Locate the cell with the specified text and output its [X, Y] center coordinate. 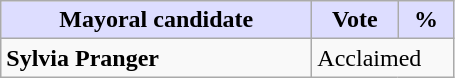
% [426, 20]
Mayoral candidate [156, 20]
Acclaimed [383, 58]
Vote [355, 20]
Sylvia Pranger [156, 58]
